Determine the (X, Y) coordinate at the center of the cell enclosing the given text.  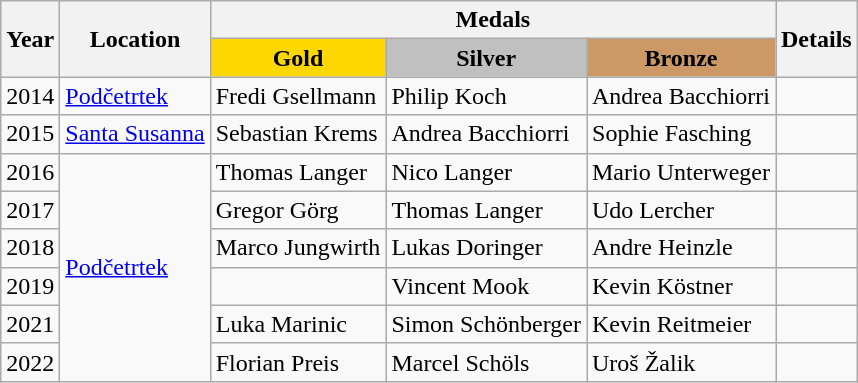
Gold (298, 58)
Marcel Schöls (486, 362)
Uroš Žalik (680, 362)
Gregor Görg (298, 210)
Marco Jungwirth (298, 248)
Kevin Reitmeier (680, 324)
Sophie Fasching (680, 134)
Medals (492, 20)
2017 (30, 210)
2016 (30, 172)
Fredi Gsellmann (298, 96)
Silver (486, 58)
Sebastian Krems (298, 134)
Year (30, 39)
Details (817, 39)
Nico Langer (486, 172)
Simon Schönberger (486, 324)
Santa Susanna (135, 134)
2018 (30, 248)
Vincent Mook (486, 286)
Lukas Doringer (486, 248)
2022 (30, 362)
Udo Lercher (680, 210)
Location (135, 39)
Andre Heinzle (680, 248)
2015 (30, 134)
Bronze (680, 58)
Kevin Köstner (680, 286)
2021 (30, 324)
Philip Koch (486, 96)
Luka Marinic (298, 324)
Florian Preis (298, 362)
Mario Unterweger (680, 172)
2019 (30, 286)
2014 (30, 96)
